Locate the cell with the specified text and output its [x, y] center coordinate. 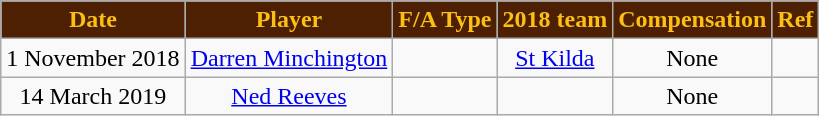
2018 team [555, 20]
Ned Reeves [289, 96]
Compensation [692, 20]
1 November 2018 [93, 58]
Player [289, 20]
14 March 2019 [93, 96]
Darren Minchington [289, 58]
St Kilda [555, 58]
F/A Type [445, 20]
Ref [796, 20]
Date [93, 20]
